Find where the given text appears and provide that cell's center as (X, Y) coordinate. 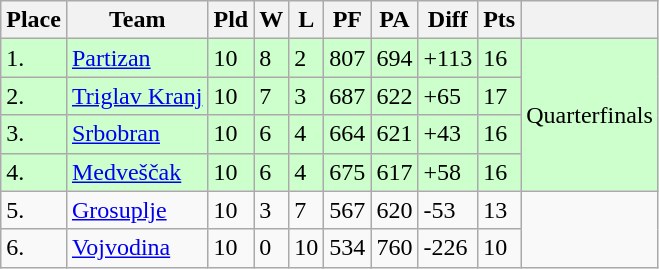
+113 (448, 58)
-226 (448, 248)
620 (394, 210)
W (272, 20)
Srbobran (137, 134)
621 (394, 134)
13 (500, 210)
Quarterfinals (590, 115)
Pts (500, 20)
Triglav Kranj (137, 96)
3. (34, 134)
687 (348, 96)
Vojvodina (137, 248)
8 (272, 58)
675 (348, 172)
534 (348, 248)
17 (500, 96)
PF (348, 20)
+58 (448, 172)
567 (348, 210)
+43 (448, 134)
Team (137, 20)
L (306, 20)
Pld (231, 20)
622 (394, 96)
5. (34, 210)
760 (394, 248)
694 (394, 58)
+65 (448, 96)
Place (34, 20)
2 (306, 58)
664 (348, 134)
0 (272, 248)
Grosuplje (137, 210)
6. (34, 248)
4. (34, 172)
Diff (448, 20)
Partizan (137, 58)
-53 (448, 210)
2. (34, 96)
1. (34, 58)
PA (394, 20)
807 (348, 58)
Medveščak (137, 172)
617 (394, 172)
